Determine the [x, y] coordinate at the center of the cell enclosing the given text.  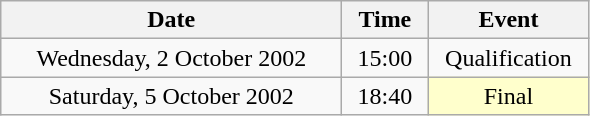
Wednesday, 2 October 2002 [172, 58]
Saturday, 5 October 2002 [172, 96]
Qualification [508, 58]
Event [508, 20]
Date [172, 20]
Final [508, 96]
18:40 [385, 96]
15:00 [385, 58]
Time [385, 20]
